Find where the given text appears and provide that cell's center as (x, y) coordinate. 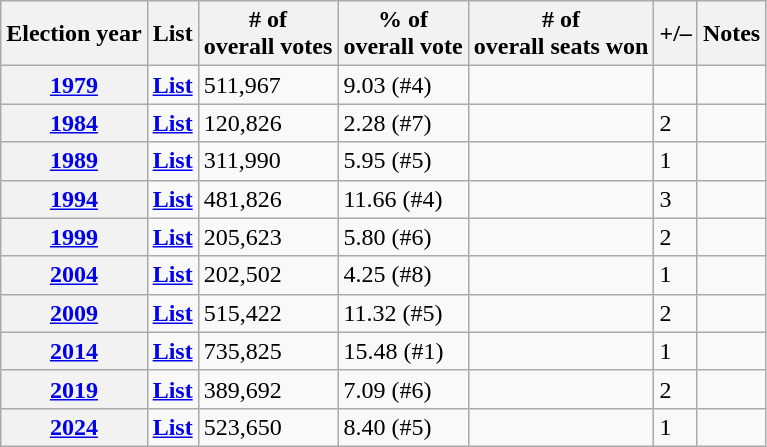
1984 (74, 123)
3 (676, 199)
5.95 (#5) (403, 161)
15.48 (#1) (403, 351)
4.25 (#8) (403, 275)
1994 (74, 199)
5.80 (#6) (403, 237)
1989 (74, 161)
Election year (74, 34)
2009 (74, 313)
% ofoverall vote (403, 34)
Notes (731, 34)
2019 (74, 389)
9.03 (#4) (403, 85)
11.32 (#5) (403, 313)
11.66 (#4) (403, 199)
# ofoverall seats won (561, 34)
2.28 (#7) (403, 123)
2024 (74, 427)
1999 (74, 237)
523,650 (268, 427)
2014 (74, 351)
481,826 (268, 199)
735,825 (268, 351)
202,502 (268, 275)
# ofoverall votes (268, 34)
2004 (74, 275)
7.09 (#6) (403, 389)
389,692 (268, 389)
+/– (676, 34)
311,990 (268, 161)
511,967 (268, 85)
1979 (74, 85)
515,422 (268, 313)
8.40 (#5) (403, 427)
205,623 (268, 237)
120,826 (268, 123)
